For the text-containing cell, return its midpoint in (X, Y) coordinate format. 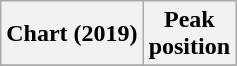
Peak position (189, 34)
Chart (2019) (72, 34)
